Pinpoint the cell where the given text exists, returning its (X, Y) midpoint coordinate. 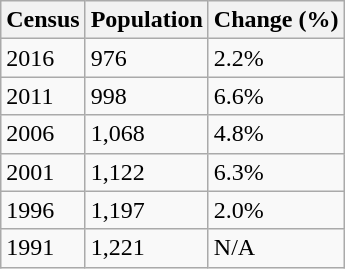
2.0% (276, 210)
1996 (43, 210)
1,068 (146, 134)
2011 (43, 96)
1,221 (146, 248)
Change (%) (276, 20)
6.6% (276, 96)
Population (146, 20)
2001 (43, 172)
1,197 (146, 210)
998 (146, 96)
976 (146, 58)
2.2% (276, 58)
2016 (43, 58)
2006 (43, 134)
Census (43, 20)
4.8% (276, 134)
6.3% (276, 172)
1991 (43, 248)
1,122 (146, 172)
N/A (276, 248)
